Find where the given text appears and provide that cell's center as [X, Y] coordinate. 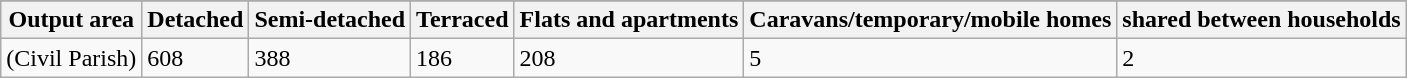
Terraced [462, 20]
608 [196, 58]
Output area [72, 20]
208 [629, 58]
2 [1262, 58]
388 [330, 58]
Flats and apartments [629, 20]
186 [462, 58]
5 [930, 58]
Detached [196, 20]
(Civil Parish) [72, 58]
shared between households [1262, 20]
Semi-detached [330, 20]
Caravans/temporary/mobile homes [930, 20]
